Provide the (X, Y) coordinate of the cell's center where the given text is located.  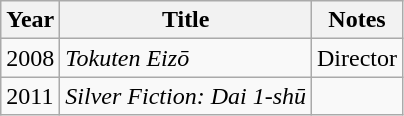
Year (30, 20)
Silver Fiction: Dai 1-shū (186, 96)
Notes (358, 20)
2011 (30, 96)
Tokuten Eizō (186, 58)
Director (358, 58)
2008 (30, 58)
Title (186, 20)
